Return the (X, Y) coordinate for the center point of the cell that contains the specified text.  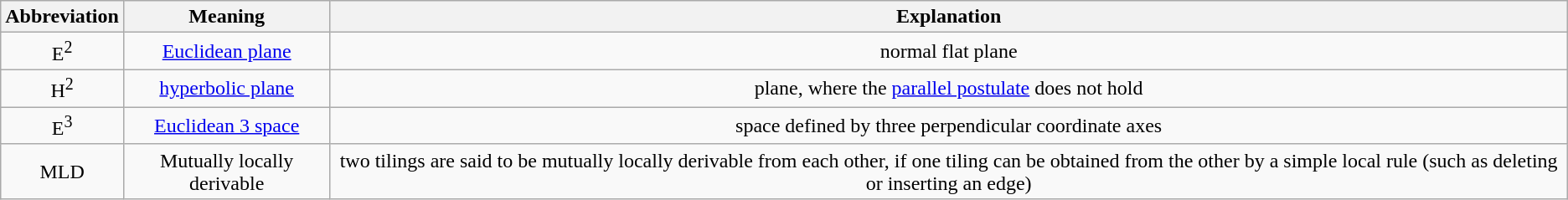
Explanation (948, 17)
H2 (62, 89)
E2 (62, 52)
Abbreviation (62, 17)
plane, where the parallel postulate does not hold (948, 89)
Mutually locally derivable (226, 171)
Meaning (226, 17)
E3 (62, 126)
normal flat plane (948, 52)
MLD (62, 171)
Euclidean plane (226, 52)
hyperbolic plane (226, 89)
space defined by three perpendicular coordinate axes (948, 126)
Euclidean 3 space (226, 126)
